Provide the (x, y) coordinate of the cell's center where the given text is located.  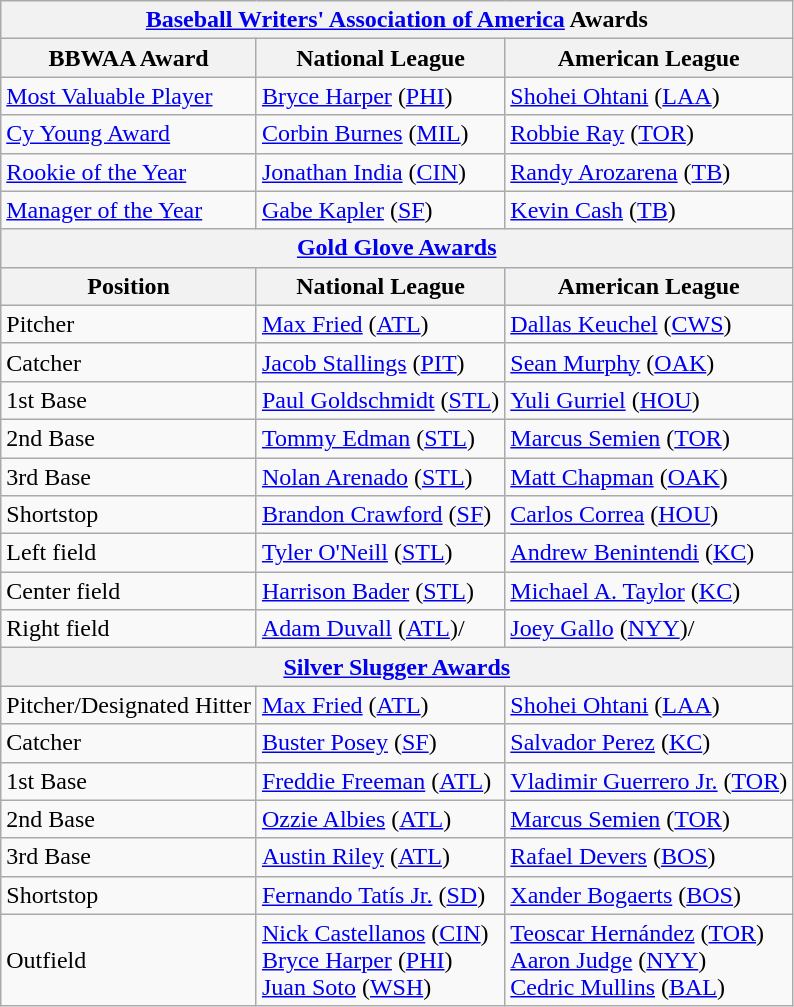
Austin Riley (ATL) (380, 857)
Harrison Bader (STL) (380, 591)
Andrew Benintendi (KC) (649, 553)
Silver Slugger Awards (397, 667)
Michael A. Taylor (KC) (649, 591)
Corbin Burnes (MIL) (380, 134)
Vladimir Guerrero Jr. (TOR) (649, 781)
Nolan Arenado (STL) (380, 477)
Salvador Perez (KC) (649, 743)
Robbie Ray (TOR) (649, 134)
Paul Goldschmidt (STL) (380, 400)
Gold Glove Awards (397, 248)
Carlos Correa (HOU) (649, 515)
Pitcher/Designated Hitter (129, 705)
Cy Young Award (129, 134)
Jacob Stallings (PIT) (380, 362)
Brandon Crawford (SF) (380, 515)
Manager of the Year (129, 210)
Joey Gallo (NYY)/ (649, 629)
Jonathan India (CIN) (380, 172)
Tommy Edman (STL) (380, 438)
Rookie of the Year (129, 172)
Gabe Kapler (SF) (380, 210)
Tyler O'Neill (STL) (380, 553)
Position (129, 286)
Center field (129, 591)
Right field (129, 629)
Yuli Gurriel (HOU) (649, 400)
Sean Murphy (OAK) (649, 362)
Baseball Writers' Association of America Awards (397, 20)
BBWAA Award (129, 58)
Adam Duvall (ATL)/ (380, 629)
Outfield (129, 960)
Rafael Devers (BOS) (649, 857)
Xander Bogaerts (BOS) (649, 895)
Pitcher (129, 324)
Fernando Tatís Jr. (SD) (380, 895)
Buster Posey (SF) (380, 743)
Kevin Cash (TB) (649, 210)
Dallas Keuchel (CWS) (649, 324)
Most Valuable Player (129, 96)
Ozzie Albies (ATL) (380, 819)
Freddie Freeman (ATL) (380, 781)
Bryce Harper (PHI) (380, 96)
Randy Arozarena (TB) (649, 172)
Nick Castellanos (CIN)Bryce Harper (PHI)Juan Soto (WSH) (380, 960)
Teoscar Hernández (TOR)Aaron Judge (NYY)Cedric Mullins (BAL) (649, 960)
Matt Chapman (OAK) (649, 477)
Left field (129, 553)
